Identify which cell holds the provided text, then report its (X, Y) central coordinate. 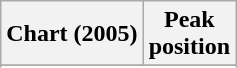
Peakposition (189, 34)
Chart (2005) (72, 34)
